Capture the cell that displays the provided text and extract its [x, y] central coordinate. 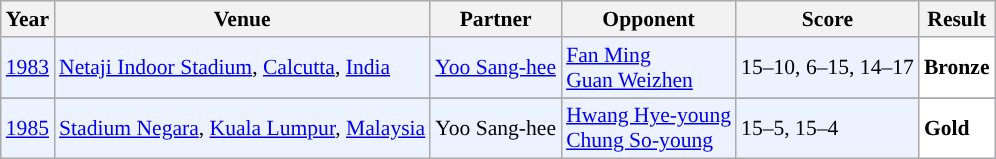
15–10, 6–15, 14–17 [828, 68]
Gold [957, 128]
1985 [28, 128]
Year [28, 19]
Venue [242, 19]
1983 [28, 68]
Stadium Negara, Kuala Lumpur, Malaysia [242, 128]
15–5, 15–4 [828, 128]
Score [828, 19]
Hwang Hye-young Chung So-young [648, 128]
Result [957, 19]
Opponent [648, 19]
Fan Ming Guan Weizhen [648, 68]
Netaji Indoor Stadium, Calcutta, India [242, 68]
Partner [496, 19]
Bronze [957, 68]
